Determine the [X, Y] coordinate at the center of the cell enclosing the given text.  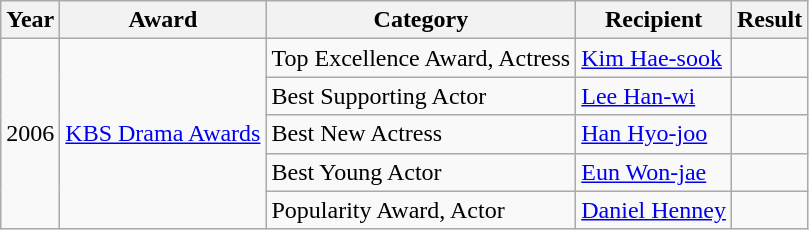
Best Supporting Actor [421, 96]
Year [30, 20]
Best New Actress [421, 134]
2006 [30, 134]
KBS Drama Awards [163, 134]
Award [163, 20]
Daniel Henney [654, 210]
Lee Han-wi [654, 96]
Han Hyo-joo [654, 134]
Eun Won-jae [654, 172]
Popularity Award, Actor [421, 210]
Kim Hae-sook [654, 58]
Recipient [654, 20]
Top Excellence Award, Actress [421, 58]
Result [769, 20]
Category [421, 20]
Best Young Actor [421, 172]
